Return the [X, Y] coordinate for the center point of the cell that contains the specified text.  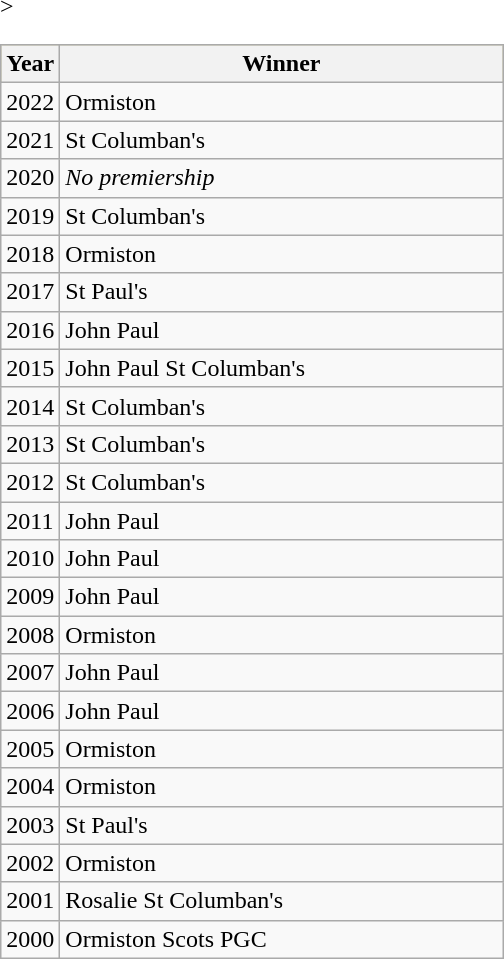
Ormiston Scots PGC [282, 939]
2002 [30, 863]
No premiership [282, 178]
2010 [30, 559]
2021 [30, 140]
2017 [30, 292]
2022 [30, 102]
2020 [30, 178]
2006 [30, 711]
2008 [30, 635]
2009 [30, 597]
2007 [30, 673]
2018 [30, 254]
John Paul St Columban's [282, 368]
Winner [282, 64]
2011 [30, 521]
2001 [30, 901]
Rosalie St Columban's [282, 901]
2015 [30, 368]
2014 [30, 406]
2005 [30, 749]
2003 [30, 825]
2016 [30, 330]
2000 [30, 939]
2012 [30, 482]
Year [30, 64]
2013 [30, 444]
2004 [30, 787]
2019 [30, 216]
